Return the (X, Y) coordinate for the center point of the cell that contains the specified text.  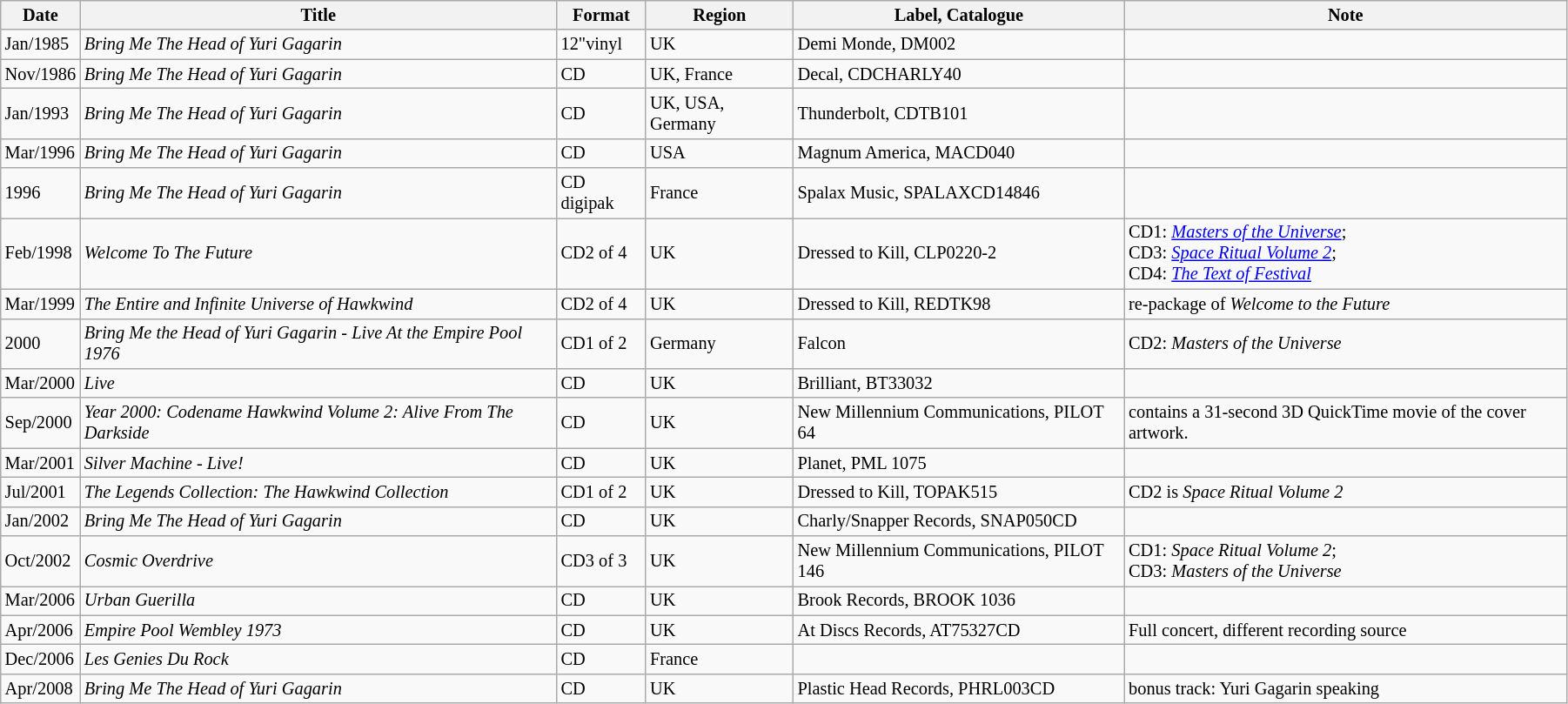
Bring Me the Head of Yuri Gagarin - Live At the Empire Pool 1976 (318, 344)
1996 (40, 193)
Dec/2006 (40, 659)
Thunderbolt, CDTB101 (959, 113)
Dressed to Kill, REDTK98 (959, 304)
Welcome To The Future (318, 253)
Oct/2002 (40, 561)
Mar/2000 (40, 383)
The Legends Collection: The Hawkwind Collection (318, 492)
re-package of Welcome to the Future (1345, 304)
Decal, CDCHARLY40 (959, 74)
CD digipak (601, 193)
New Millennium Communications, PILOT 146 (959, 561)
CD1: Masters of the Universe;CD3: Space Ritual Volume 2;CD4: The Text of Festival (1345, 253)
Year 2000: Codename Hawkwind Volume 2: Alive From The Darkside (318, 423)
UK, France (720, 74)
Nov/1986 (40, 74)
CD2: Masters of the Universe (1345, 344)
Mar/2006 (40, 600)
Apr/2006 (40, 630)
Format (601, 15)
2000 (40, 344)
Mar/1996 (40, 153)
contains a 31-second 3D QuickTime movie of the cover artwork. (1345, 423)
Mar/1999 (40, 304)
CD1: Space Ritual Volume 2;CD3: Masters of the Universe (1345, 561)
CD2 is Space Ritual Volume 2 (1345, 492)
CD3 of 3 (601, 561)
Live (318, 383)
Les Genies Du Rock (318, 659)
Plastic Head Records, PHRL003CD (959, 688)
Brook Records, BROOK 1036 (959, 600)
New Millennium Communications, PILOT 64 (959, 423)
Magnum America, MACD040 (959, 153)
Silver Machine - Live! (318, 463)
Charly/Snapper Records, SNAP050CD (959, 521)
Sep/2000 (40, 423)
Falcon (959, 344)
Cosmic Overdrive (318, 561)
Demi Monde, DM002 (959, 44)
Jan/2002 (40, 521)
Mar/2001 (40, 463)
Region (720, 15)
Empire Pool Wembley 1973 (318, 630)
Title (318, 15)
Germany (720, 344)
Date (40, 15)
Label, Catalogue (959, 15)
Spalax Music, SPALAXCD14846 (959, 193)
The Entire and Infinite Universe of Hawkwind (318, 304)
Dressed to Kill, CLP0220-2 (959, 253)
Jan/1985 (40, 44)
Note (1345, 15)
Dressed to Kill, TOPAK515 (959, 492)
Apr/2008 (40, 688)
Jul/2001 (40, 492)
12"vinyl (601, 44)
Feb/1998 (40, 253)
USA (720, 153)
Urban Guerilla (318, 600)
Jan/1993 (40, 113)
Brilliant, BT33032 (959, 383)
Planet, PML 1075 (959, 463)
UK, USA, Germany (720, 113)
At Discs Records, AT75327CD (959, 630)
bonus track: Yuri Gagarin speaking (1345, 688)
Full concert, different recording source (1345, 630)
